Capture the cell that displays the provided text and extract its [x, y] central coordinate. 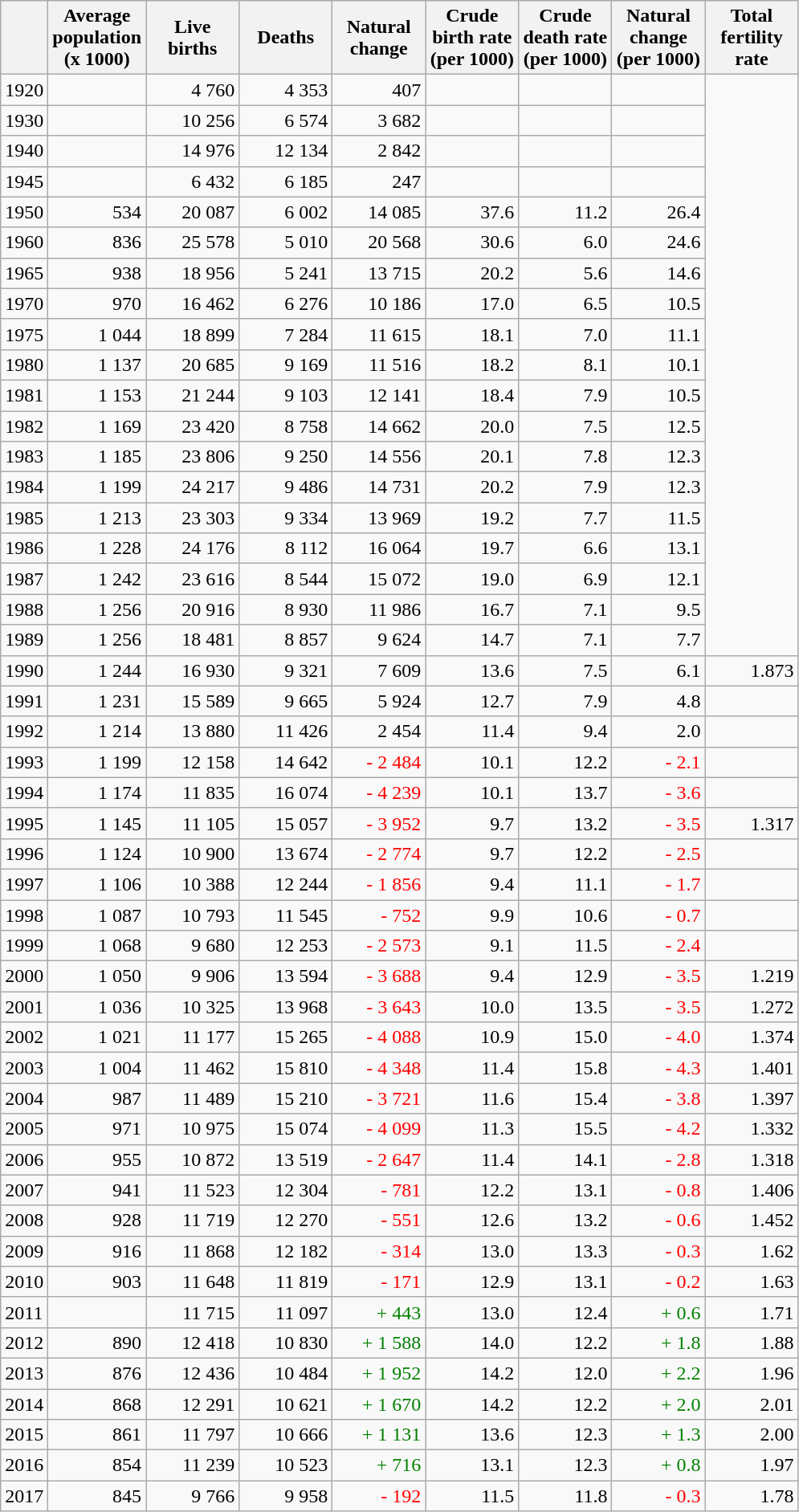
Crude birth rate (per 1000) [472, 38]
2009 [24, 1251]
- 0.7 [658, 915]
4 760 [193, 90]
1 213 [97, 518]
+ 716 [379, 1465]
1 050 [97, 976]
11.6 [472, 1098]
1.317 [752, 823]
5 241 [286, 273]
11 177 [193, 1037]
+ 2.2 [658, 1373]
12 436 [193, 1373]
18.1 [472, 334]
1996 [24, 854]
- 192 [379, 1496]
24.6 [658, 242]
15 057 [286, 823]
955 [97, 1159]
- 4.2 [658, 1129]
Deaths [286, 38]
2 842 [379, 151]
9.9 [472, 915]
12.1 [658, 579]
2.01 [752, 1404]
1989 [24, 640]
1960 [24, 242]
14 731 [379, 487]
2001 [24, 1007]
10 830 [286, 1343]
1 231 [97, 701]
2000 [24, 976]
4.8 [658, 701]
1.219 [752, 976]
13 715 [379, 273]
9 169 [286, 365]
9 103 [286, 395]
10.0 [472, 1007]
12 182 [286, 1251]
11 489 [193, 1098]
1999 [24, 946]
2013 [24, 1373]
1 169 [97, 426]
12.6 [472, 1221]
Average population (x 1000) [97, 38]
2010 [24, 1282]
16.7 [472, 609]
Crude death rate (per 1000) [565, 38]
1981 [24, 395]
11 545 [286, 915]
2006 [24, 1159]
Natural change (per 1000) [658, 38]
9 680 [193, 946]
10 325 [193, 1007]
8 930 [286, 609]
247 [379, 181]
- 1.7 [658, 884]
1 228 [97, 548]
- 2 484 [379, 762]
1.401 [752, 1068]
23 420 [193, 426]
2004 [24, 1098]
1.318 [752, 1159]
- 3.6 [658, 793]
- 752 [379, 915]
15 072 [379, 579]
11.8 [565, 1496]
11 835 [193, 793]
12 253 [286, 946]
1920 [24, 90]
15 810 [286, 1068]
1 185 [97, 457]
+ 1 588 [379, 1343]
25 578 [193, 242]
941 [97, 1190]
7.8 [565, 457]
12.0 [565, 1373]
868 [97, 1404]
13 594 [286, 976]
2017 [24, 1496]
1 174 [97, 793]
- 4 348 [379, 1068]
- 0.2 [658, 1282]
1945 [24, 181]
10 872 [193, 1159]
23 616 [193, 579]
20 685 [193, 365]
13 880 [193, 732]
13.7 [565, 793]
1 004 [97, 1068]
876 [97, 1373]
1987 [24, 579]
845 [97, 1496]
970 [97, 304]
7.0 [565, 334]
1 044 [97, 334]
- 781 [379, 1190]
12 270 [286, 1221]
9 321 [286, 670]
- 4.0 [658, 1037]
1988 [24, 609]
6 276 [286, 304]
1 137 [97, 365]
18.4 [472, 395]
1993 [24, 762]
- 2 647 [379, 1159]
4 353 [286, 90]
9 624 [379, 640]
18.2 [472, 365]
+ 1 131 [379, 1435]
1 124 [97, 854]
10 484 [286, 1373]
- 3 643 [379, 1007]
10 256 [193, 120]
2002 [24, 1037]
11 426 [286, 732]
21 244 [193, 395]
1970 [24, 304]
2012 [24, 1343]
15 589 [193, 701]
2015 [24, 1435]
Live births [193, 38]
11 097 [286, 1312]
14 976 [193, 151]
- 0.8 [658, 1190]
23 303 [193, 518]
2007 [24, 1190]
1 087 [97, 915]
2011 [24, 1312]
6.1 [658, 670]
11 986 [379, 609]
1.71 [752, 1312]
11 615 [379, 334]
12.7 [472, 701]
2016 [24, 1465]
1965 [24, 273]
11.2 [565, 212]
1980 [24, 365]
1990 [24, 670]
20.1 [472, 457]
6.0 [565, 242]
23 806 [193, 457]
6.6 [565, 548]
10 388 [193, 884]
18 481 [193, 640]
8 758 [286, 426]
15.0 [565, 1037]
1983 [24, 457]
11 516 [379, 365]
13 674 [286, 854]
11 719 [193, 1221]
1982 [24, 426]
- 3 688 [379, 976]
- 2.8 [658, 1159]
5 010 [286, 242]
- 0.6 [658, 1221]
- 3 952 [379, 823]
9.1 [472, 946]
- 2.1 [658, 762]
10 975 [193, 1129]
+ 1.3 [658, 1435]
1994 [24, 793]
1.63 [752, 1282]
1991 [24, 701]
2008 [24, 1221]
7 284 [286, 334]
8.1 [565, 365]
14 642 [286, 762]
- 2 774 [379, 854]
1997 [24, 884]
12 134 [286, 151]
861 [97, 1435]
9 665 [286, 701]
1.97 [752, 1465]
11 462 [193, 1068]
7 609 [379, 670]
15 210 [286, 1098]
1995 [24, 823]
6 002 [286, 212]
14.7 [472, 640]
5.6 [565, 273]
15.8 [565, 1068]
10 186 [379, 304]
2003 [24, 1068]
8 544 [286, 579]
11 797 [193, 1435]
+ 443 [379, 1312]
10 523 [286, 1465]
18 956 [193, 273]
6 574 [286, 120]
8 857 [286, 640]
Total fertility rate [752, 38]
16 462 [193, 304]
9 958 [286, 1496]
854 [97, 1465]
20 087 [193, 212]
12 291 [193, 1404]
24 176 [193, 548]
1.374 [752, 1037]
928 [97, 1221]
1 068 [97, 946]
11 523 [193, 1190]
5 924 [379, 701]
15.4 [565, 1098]
1.397 [752, 1098]
9 486 [286, 487]
10.9 [472, 1037]
1 244 [97, 670]
1985 [24, 518]
14 662 [379, 426]
6.9 [565, 579]
938 [97, 273]
10 621 [286, 1404]
1 214 [97, 732]
11 239 [193, 1465]
20 568 [379, 242]
9 250 [286, 457]
- 2 573 [379, 946]
- 3.8 [658, 1098]
1984 [24, 487]
9 906 [193, 976]
1 106 [97, 884]
10 666 [286, 1435]
1.332 [752, 1129]
2 454 [379, 732]
1.96 [752, 1373]
1.62 [752, 1251]
1930 [24, 120]
+ 1 670 [379, 1404]
20.0 [472, 426]
10 793 [193, 915]
+ 2.0 [658, 1404]
12.4 [565, 1312]
- 3 721 [379, 1098]
11 715 [193, 1312]
9.5 [658, 609]
14.6 [658, 273]
20 916 [193, 609]
1 145 [97, 823]
11 105 [193, 823]
13 968 [286, 1007]
407 [379, 90]
15 074 [286, 1129]
- 4 239 [379, 793]
916 [97, 1251]
13 969 [379, 518]
11 819 [286, 1282]
2.0 [658, 732]
12.5 [658, 426]
14.0 [472, 1343]
1986 [24, 548]
11 868 [193, 1251]
6 185 [286, 181]
37.6 [472, 212]
9 766 [193, 1496]
13.3 [565, 1251]
+ 1.8 [658, 1343]
- 1 856 [379, 884]
18 899 [193, 334]
+ 1 952 [379, 1373]
971 [97, 1129]
15 265 [286, 1037]
17.0 [472, 304]
12 244 [286, 884]
+ 0.6 [658, 1312]
11 648 [193, 1282]
2005 [24, 1129]
903 [97, 1282]
1 021 [97, 1037]
24 217 [193, 487]
12 141 [379, 395]
1950 [24, 212]
13.5 [565, 1007]
6.5 [565, 304]
- 314 [379, 1251]
30.6 [472, 242]
19.2 [472, 518]
1992 [24, 732]
19.7 [472, 548]
1.406 [752, 1190]
16 074 [286, 793]
1.272 [752, 1007]
15.5 [565, 1129]
13 519 [286, 1159]
16 064 [379, 548]
534 [97, 212]
836 [97, 242]
12 418 [193, 1343]
- 171 [379, 1282]
14 085 [379, 212]
987 [97, 1098]
1940 [24, 151]
+ 0.8 [658, 1465]
9 334 [286, 518]
- 2.4 [658, 946]
10 900 [193, 854]
1.78 [752, 1496]
10.6 [565, 915]
1 153 [97, 395]
26.4 [658, 212]
6 432 [193, 181]
14.1 [565, 1159]
890 [97, 1343]
- 2.5 [658, 854]
1.88 [752, 1343]
1 036 [97, 1007]
12 304 [286, 1190]
2014 [24, 1404]
- 551 [379, 1221]
1998 [24, 915]
- 4.3 [658, 1068]
1 242 [97, 579]
2.00 [752, 1435]
16 930 [193, 670]
1975 [24, 334]
Natural change [379, 38]
11.3 [472, 1129]
19.0 [472, 579]
14 556 [379, 457]
- 4 088 [379, 1037]
- 4 099 [379, 1129]
3 682 [379, 120]
1.452 [752, 1221]
8 112 [286, 548]
1.873 [752, 670]
12 158 [193, 762]
